Find where the given text appears and provide that cell's center as (x, y) coordinate. 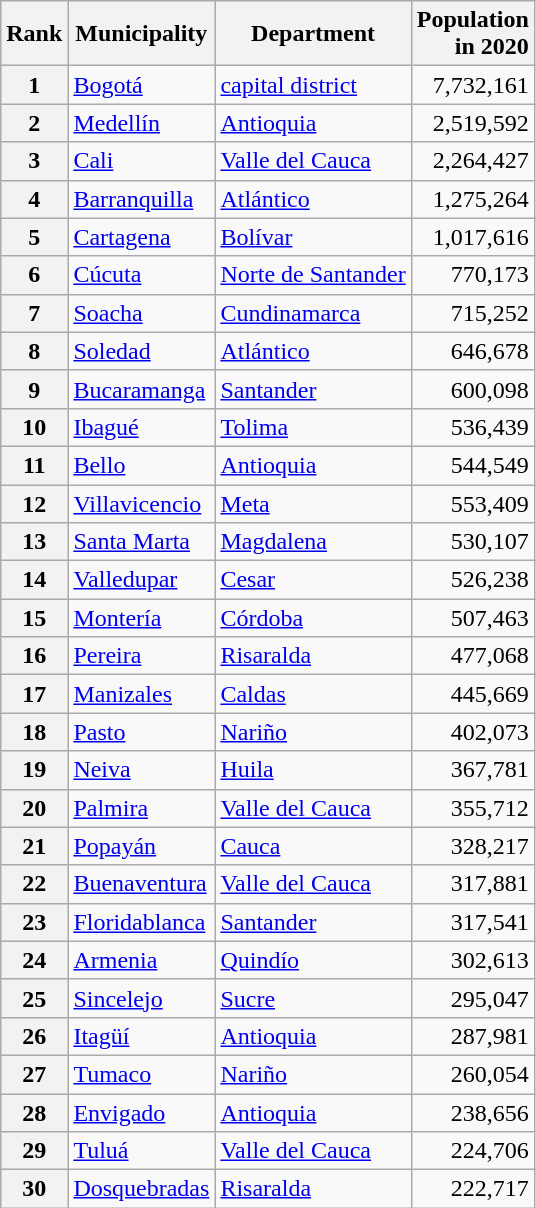
Bucaramanga (142, 389)
Populationin 2020 (472, 34)
238,656 (472, 1113)
17 (34, 694)
7 (34, 313)
1,275,264 (472, 199)
Quindío (313, 960)
Cundinamarca (313, 313)
Neiva (142, 770)
Tolima (313, 427)
Montería (142, 618)
260,054 (472, 1074)
Norte de Santander (313, 275)
646,678 (472, 351)
Bolívar (313, 237)
Armenia (142, 960)
19 (34, 770)
317,881 (472, 884)
18 (34, 732)
10 (34, 427)
Pereira (142, 656)
14 (34, 580)
355,712 (472, 808)
4 (34, 199)
402,073 (472, 732)
Cúcuta (142, 275)
530,107 (472, 542)
Valledupar (142, 580)
Santa Marta (142, 542)
3 (34, 161)
Cartagena (142, 237)
Popayán (142, 846)
295,047 (472, 998)
13 (34, 542)
Rank (34, 34)
30 (34, 1189)
8 (34, 351)
328,217 (472, 846)
Caldas (313, 694)
12 (34, 503)
Sucre (313, 998)
2,264,427 (472, 161)
526,238 (472, 580)
Tuluá (142, 1151)
26 (34, 1036)
600,098 (472, 389)
25 (34, 998)
1 (34, 85)
29 (34, 1151)
302,613 (472, 960)
2,519,592 (472, 123)
Sincelejo (142, 998)
16 (34, 656)
Medellín (142, 123)
Soledad (142, 351)
287,981 (472, 1036)
Cali (142, 161)
224,706 (472, 1151)
Villavicencio (142, 503)
2 (34, 123)
770,173 (472, 275)
Tumaco (142, 1074)
553,409 (472, 503)
28 (34, 1113)
544,549 (472, 465)
Ibagué (142, 427)
22 (34, 884)
Córdoba (313, 618)
9 (34, 389)
Barranquilla (142, 199)
Municipality (142, 34)
15 (34, 618)
27 (34, 1074)
Meta (313, 503)
317,541 (472, 922)
Bogotá (142, 85)
5 (34, 237)
477,068 (472, 656)
Palmira (142, 808)
Envigado (142, 1113)
Cesar (313, 580)
24 (34, 960)
Magdalena (313, 542)
367,781 (472, 770)
Bello (142, 465)
6 (34, 275)
536,439 (472, 427)
Floridablanca (142, 922)
Dosquebradas (142, 1189)
21 (34, 846)
Department (313, 34)
507,463 (472, 618)
23 (34, 922)
Cauca (313, 846)
1,017,616 (472, 237)
715,252 (472, 313)
Huila (313, 770)
Buenaventura (142, 884)
20 (34, 808)
445,669 (472, 694)
Manizales (142, 694)
11 (34, 465)
222,717 (472, 1189)
Pasto (142, 732)
Itagüí (142, 1036)
Soacha (142, 313)
capital district (313, 85)
7,732,161 (472, 85)
